Identify which cell holds the provided text, then report its [x, y] central coordinate. 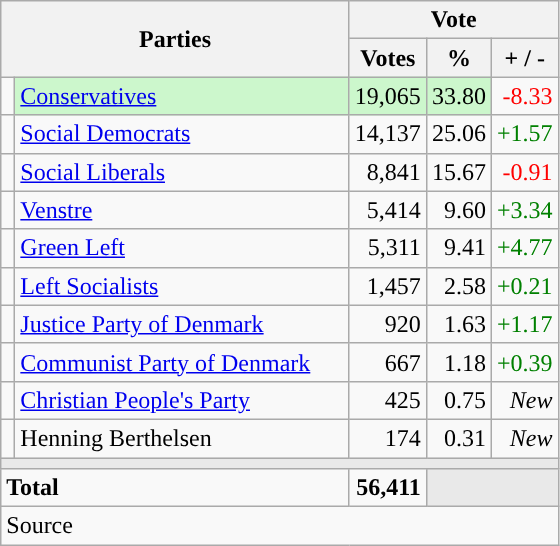
+0.21 [524, 286]
+3.34 [524, 210]
+1.57 [524, 134]
25.06 [458, 134]
8,841 [388, 172]
14,137 [388, 134]
Social Democrats [182, 134]
Justice Party of Denmark [182, 324]
56,411 [388, 488]
33.80 [458, 96]
Christian People's Party [182, 400]
15.67 [458, 172]
Henning Berthelsen [182, 438]
+4.77 [524, 248]
Communist Party of Denmark [182, 362]
Venstre [182, 210]
% [458, 58]
5,311 [388, 248]
Social Liberals [182, 172]
+0.39 [524, 362]
1.63 [458, 324]
174 [388, 438]
0.31 [458, 438]
9.60 [458, 210]
0.75 [458, 400]
1,457 [388, 286]
9.41 [458, 248]
-8.33 [524, 96]
-0.91 [524, 172]
425 [388, 400]
1.18 [458, 362]
2.58 [458, 286]
Vote [454, 20]
920 [388, 324]
Votes [388, 58]
Left Socialists [182, 286]
5,414 [388, 210]
+ / - [524, 58]
+1.17 [524, 324]
Green Left [182, 248]
Conservatives [182, 96]
19,065 [388, 96]
667 [388, 362]
Source [280, 526]
Total [176, 488]
Parties [176, 39]
